Capture the cell that displays the provided text and extract its [x, y] central coordinate. 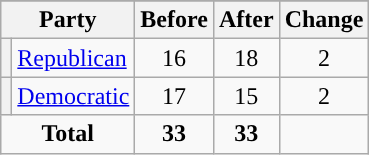
Party [68, 20]
After [246, 20]
16 [174, 58]
18 [246, 58]
17 [174, 96]
15 [246, 96]
Change [324, 20]
Total [68, 134]
Democratic [74, 96]
Republican [74, 58]
Before [174, 20]
